Extract the [X, Y] coordinate from the center of the cell holding the provided text.  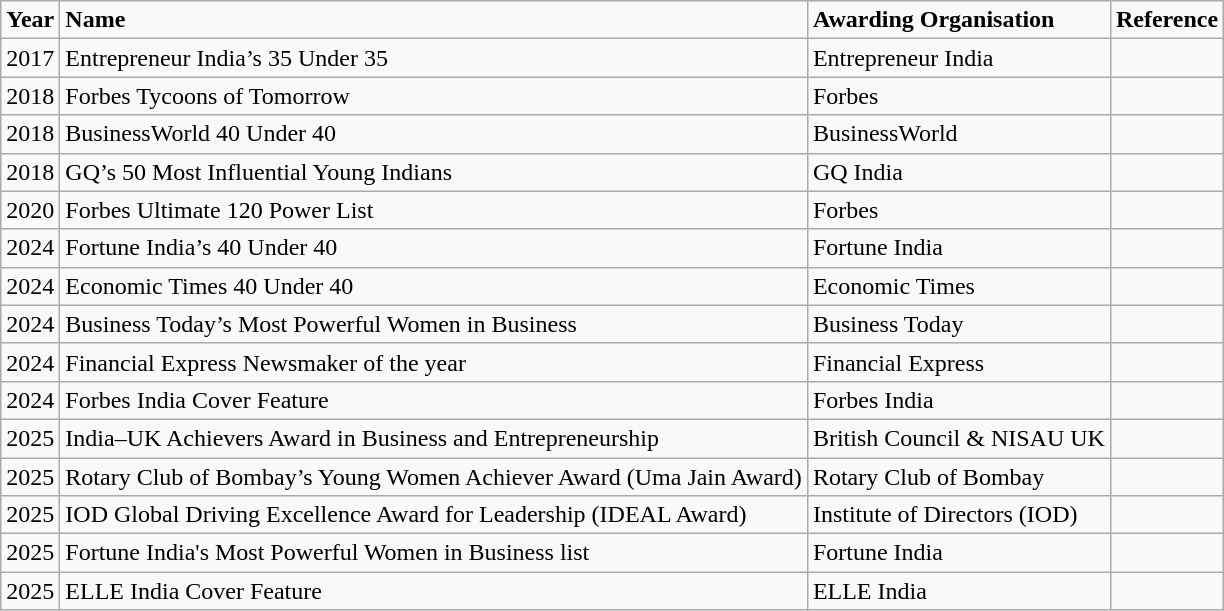
ELLE India [958, 591]
BusinessWorld [958, 134]
Forbes India Cover Feature [434, 400]
BusinessWorld 40 Under 40 [434, 134]
Business Today [958, 324]
Economic Times [958, 286]
Year [30, 20]
Entrepreneur India’s 35 Under 35 [434, 58]
British Council & NISAU UK [958, 438]
Fortune India's Most Powerful Women in Business list [434, 553]
India–UK Achievers Award in Business and Entrepreneurship [434, 438]
Reference [1166, 20]
Forbes India [958, 400]
Economic Times 40 Under 40 [434, 286]
Forbes Ultimate 120 Power List [434, 210]
Awarding Organisation [958, 20]
ELLE India Cover Feature [434, 591]
Forbes Tycoons of Tomorrow [434, 96]
IOD Global Driving Excellence Award for Leadership (IDEAL Award) [434, 515]
Name [434, 20]
GQ India [958, 172]
Rotary Club of Bombay’s Young Women Achiever Award (Uma Jain Award) [434, 477]
GQ’s 50 Most Influential Young Indians [434, 172]
Entrepreneur India [958, 58]
Institute of Directors (IOD) [958, 515]
Financial Express [958, 362]
Fortune India’s 40 Under 40 [434, 248]
2020 [30, 210]
Business Today’s Most Powerful Women in Business [434, 324]
2017 [30, 58]
Financial Express Newsmaker of the year [434, 362]
Rotary Club of Bombay [958, 477]
